Locate the cell with the specified text and output its [X, Y] center coordinate. 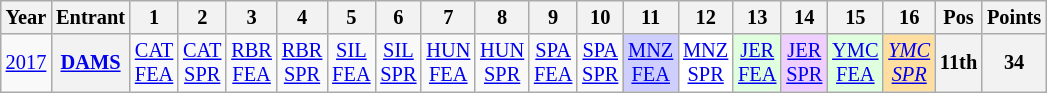
3 [251, 17]
1 [154, 17]
YMCFEA [855, 63]
2 [202, 17]
5 [351, 17]
SILFEA [351, 63]
MNZSPR [706, 63]
YMCSPR [909, 63]
HUNSPR [502, 63]
JERSPR [804, 63]
11 [650, 17]
CATFEA [154, 63]
HUNFEA [448, 63]
34 [1014, 63]
SPAFEA [553, 63]
10 [600, 17]
16 [909, 17]
CATSPR [202, 63]
4 [302, 17]
7 [448, 17]
SILSPR [398, 63]
2017 [26, 63]
Entrant [90, 17]
14 [804, 17]
Pos [958, 17]
SPASPR [600, 63]
RBRFEA [251, 63]
9 [553, 17]
13 [757, 17]
DAMS [90, 63]
15 [855, 17]
MNZFEA [650, 63]
11th [958, 63]
6 [398, 17]
8 [502, 17]
Year [26, 17]
12 [706, 17]
JERFEA [757, 63]
RBRSPR [302, 63]
Points [1014, 17]
